Detect which cell encompasses the target text, then output its (x, y) center coordinate. 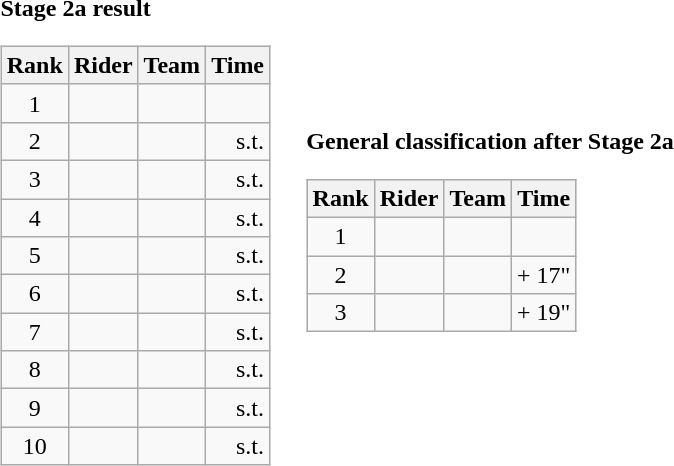
10 (34, 446)
4 (34, 217)
+ 17" (543, 275)
+ 19" (543, 313)
9 (34, 408)
7 (34, 332)
5 (34, 256)
6 (34, 294)
8 (34, 370)
